Capture the cell that displays the provided text and extract its (X, Y) central coordinate. 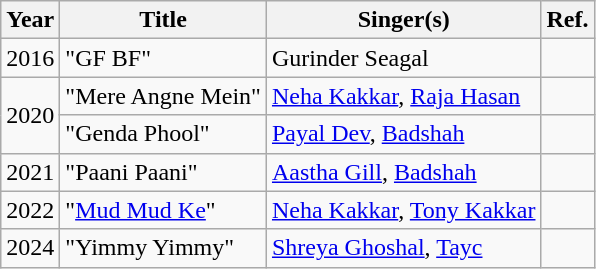
Ref. (568, 20)
Singer(s) (404, 20)
Title (164, 20)
Year (30, 20)
Payal Dev, Badshah (404, 134)
2024 (30, 248)
"GF BF" (164, 58)
Shreya Ghoshal, Tayc (404, 248)
2020 (30, 115)
"Mere Angne Mein" (164, 96)
Neha Kakkar, Raja Hasan (404, 96)
"Mud Mud Ke" (164, 210)
"Yimmy Yimmy" (164, 248)
Gurinder Seagal (404, 58)
2021 (30, 172)
"Genda Phool" (164, 134)
Neha Kakkar, Tony Kakkar (404, 210)
Aastha Gill, Badshah (404, 172)
"Paani Paani" (164, 172)
2016 (30, 58)
2022 (30, 210)
